Identify which cell holds the provided text, then report its (X, Y) central coordinate. 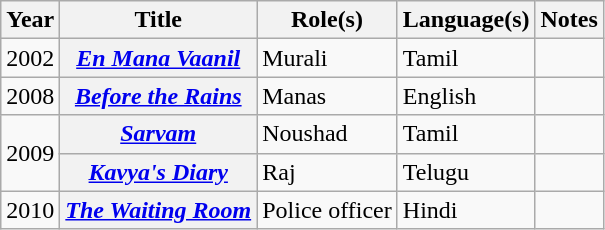
2010 (30, 210)
Raj (328, 172)
Before the Rains (158, 96)
Kavya's Diary (158, 172)
Police officer (328, 210)
En Mana Vaanil (158, 58)
Notes (569, 20)
Telugu (466, 172)
English (466, 96)
2002 (30, 58)
The Waiting Room (158, 210)
Hindi (466, 210)
Manas (328, 96)
2008 (30, 96)
Title (158, 20)
Sarvam (158, 134)
2009 (30, 153)
Year (30, 20)
Murali (328, 58)
Role(s) (328, 20)
Noushad (328, 134)
Language(s) (466, 20)
